Return the [x, y] coordinate for the center point of the cell that contains the specified text.  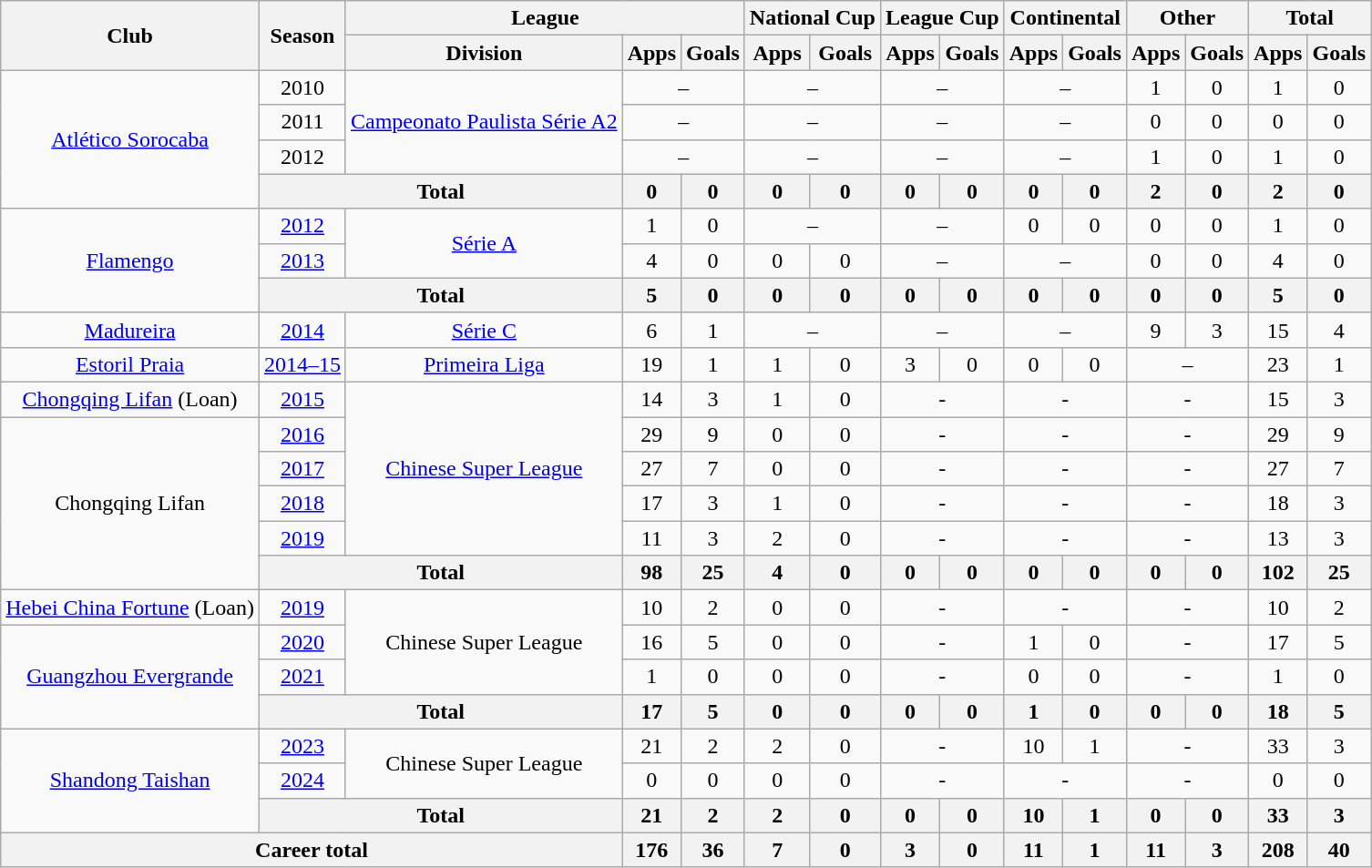
102 [1278, 573]
2016 [302, 434]
Hebei China Fortune (Loan) [130, 608]
2015 [302, 399]
13 [1278, 538]
2020 [302, 642]
2024 [302, 781]
16 [651, 642]
2014 [302, 330]
Chongqing Lifan (Loan) [130, 399]
Career total [312, 850]
Série C [484, 330]
Season [302, 36]
League [545, 18]
40 [1339, 850]
Shandong Taishan [130, 781]
2013 [302, 260]
Primeira Liga [484, 364]
2021 [302, 677]
Atlético Sorocaba [130, 139]
Chongqing Lifan [130, 504]
Club [130, 36]
2011 [302, 122]
2017 [302, 469]
League Cup [942, 18]
Continental [1065, 18]
Flamengo [130, 260]
Other [1187, 18]
Madureira [130, 330]
98 [651, 573]
19 [651, 364]
National Cup [813, 18]
14 [651, 399]
2018 [302, 504]
Division [484, 53]
6 [651, 330]
2010 [302, 87]
Campeonato Paulista Série A2 [484, 122]
176 [651, 850]
Guangzhou Evergrande [130, 677]
208 [1278, 850]
23 [1278, 364]
Estoril Praia [130, 364]
36 [713, 850]
2014–15 [302, 364]
2023 [302, 746]
Série A [484, 243]
